Identify which cell holds the provided text, then report its [X, Y] central coordinate. 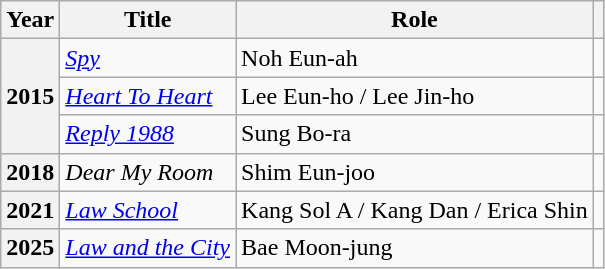
2018 [30, 172]
2025 [30, 248]
Law and the City [148, 248]
Bae Moon-jung [415, 248]
Title [148, 20]
2021 [30, 210]
Dear My Room [148, 172]
Heart To Heart [148, 96]
Shim Eun-joo [415, 172]
2015 [30, 96]
Lee Eun-ho / Lee Jin-ho [415, 96]
Spy [148, 58]
Reply 1988 [148, 134]
Sung Bo-ra [415, 134]
Noh Eun-ah [415, 58]
Year [30, 20]
Law School [148, 210]
Role [415, 20]
Kang Sol A / Kang Dan / Erica Shin [415, 210]
